Output the (X, Y) coordinate of the center of the cell containing the given text.  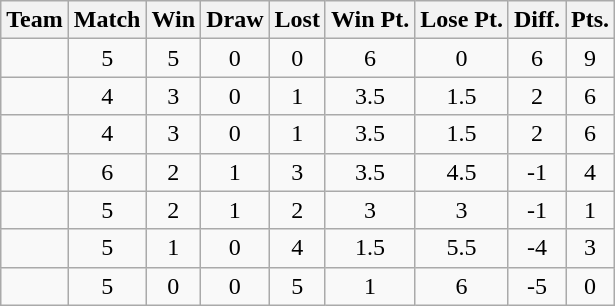
4.5 (462, 172)
Lost (297, 20)
Draw (235, 20)
-5 (536, 286)
-4 (536, 248)
5.5 (462, 248)
Match (107, 20)
Win (174, 20)
Diff. (536, 20)
Win Pt. (370, 20)
Pts. (590, 20)
Lose Pt. (462, 20)
9 (590, 58)
Team (35, 20)
